For the text-containing cell, return its midpoint in (X, Y) coordinate format. 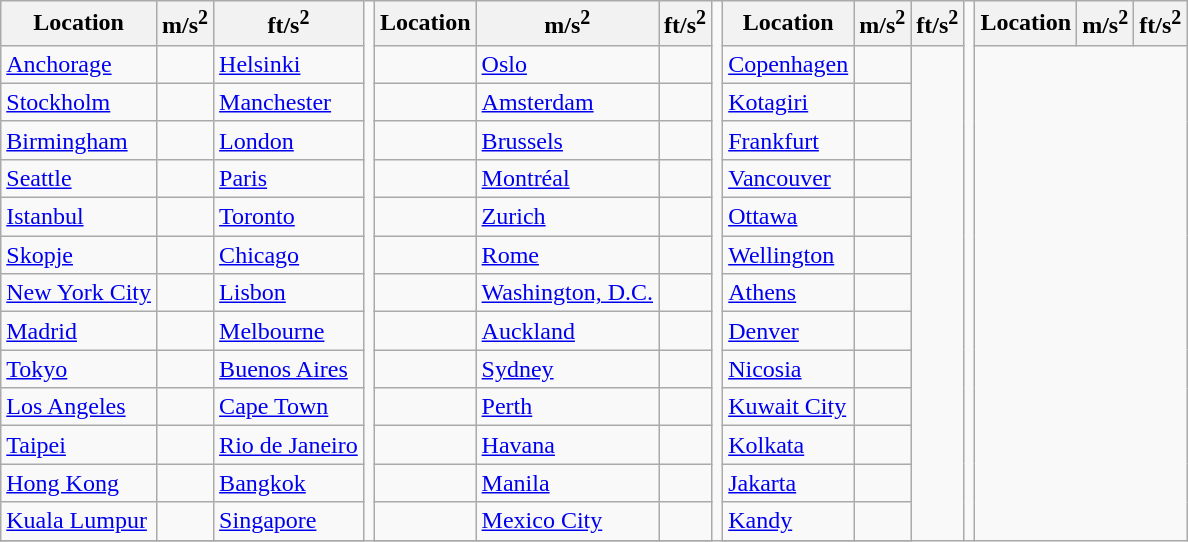
Copenhagen (788, 64)
Auckland (567, 331)
Vancouver (788, 178)
Istanbul (79, 217)
Rome (567, 255)
Rio de Janeiro (289, 445)
Montréal (567, 178)
Oslo (567, 64)
Stockholm (79, 102)
Lisbon (289, 293)
Toronto (289, 217)
Manila (567, 483)
Helsinki (289, 64)
Hong Kong (79, 483)
Kolkata (788, 445)
Paris (289, 178)
Manchester (289, 102)
Tokyo (79, 369)
Kuwait City (788, 407)
Zurich (567, 217)
Frankfurt (788, 140)
Melbourne (289, 331)
New York City (79, 293)
Mexico City (567, 521)
Anchorage (79, 64)
Amsterdam (567, 102)
Athens (788, 293)
Kotagiri (788, 102)
Denver (788, 331)
Jakarta (788, 483)
Havana (567, 445)
Sydney (567, 369)
Washington, D.C. (567, 293)
Kandy (788, 521)
Bangkok (289, 483)
Seattle (79, 178)
Chicago (289, 255)
Kuala Lumpur (79, 521)
Nicosia (788, 369)
Los Angeles (79, 407)
Singapore (289, 521)
Buenos Aires (289, 369)
Wellington (788, 255)
Taipei (79, 445)
Skopje (79, 255)
Perth (567, 407)
Birmingham (79, 140)
Brussels (567, 140)
London (289, 140)
Cape Town (289, 407)
Madrid (79, 331)
Ottawa (788, 217)
